Provide the (X, Y) coordinate of the cell's center where the given text is located.  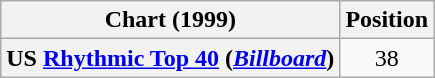
Chart (1999) (170, 20)
38 (387, 58)
Position (387, 20)
US Rhythmic Top 40 (Billboard) (170, 58)
